Identify which cell holds the provided text, then report its (x, y) central coordinate. 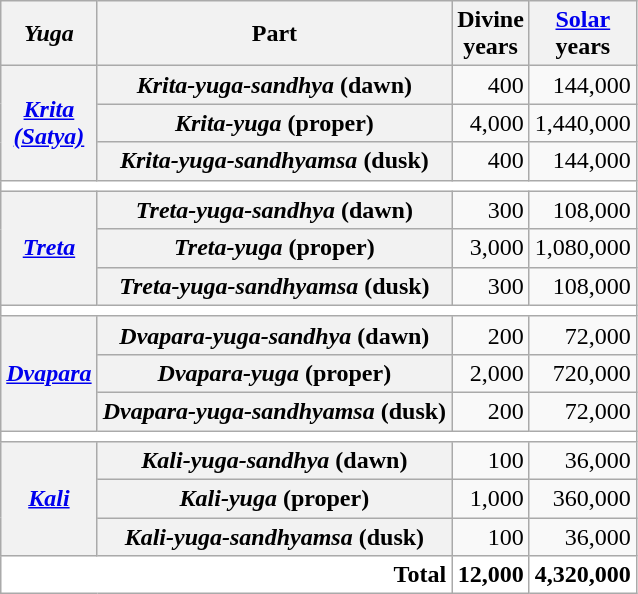
Solaryears (582, 34)
Treta-yuga (proper) (274, 248)
Part (274, 34)
Treta (49, 248)
Kali (49, 499)
1,080,000 (582, 248)
Krita-yuga (proper) (274, 123)
Kali-yuga-sandhyamsa (dusk) (274, 537)
Dvapara-yuga-sandhya (dawn) (274, 335)
360,000 (582, 499)
1,440,000 (582, 123)
Dvapara-yuga-sandhyamsa (dusk) (274, 411)
2,000 (491, 373)
Kali-yuga (proper) (274, 499)
Divineyears (491, 34)
Treta-yuga-sandhyamsa (dusk) (274, 286)
Krita-yuga-sandhya (dawn) (274, 85)
Krita(Satya) (49, 123)
12,000 (491, 575)
4,000 (491, 123)
3,000 (491, 248)
Dvapara-yuga (proper) (274, 373)
720,000 (582, 373)
1,000 (491, 499)
Yuga (49, 34)
Kali-yuga-sandhya (dawn) (274, 461)
Total (226, 575)
Dvapara (49, 373)
Treta-yuga-sandhya (dawn) (274, 210)
4,320,000 (582, 575)
Krita-yuga-sandhyamsa (dusk) (274, 161)
